Return the (x, y) coordinate for the center point of the cell that contains the specified text.  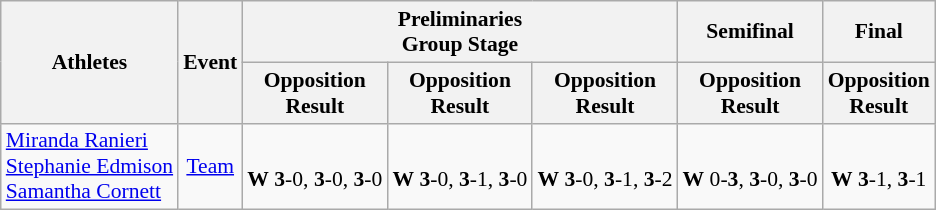
PreliminariesGroup Stage (460, 32)
W 0-3, 3-0, 3-0 (750, 166)
W 3-1, 3-1 (879, 166)
Athletes (90, 62)
Team (210, 166)
Final (879, 32)
Event (210, 62)
W 3-0, 3-1, 3-2 (604, 166)
W 3-0, 3-0, 3-0 (314, 166)
W 3-0, 3-1, 3-0 (460, 166)
Semifinal (750, 32)
Miranda RanieriStephanie EdmisonSamantha Cornett (90, 166)
